Detect which cell encompasses the target text, then output its (x, y) center coordinate. 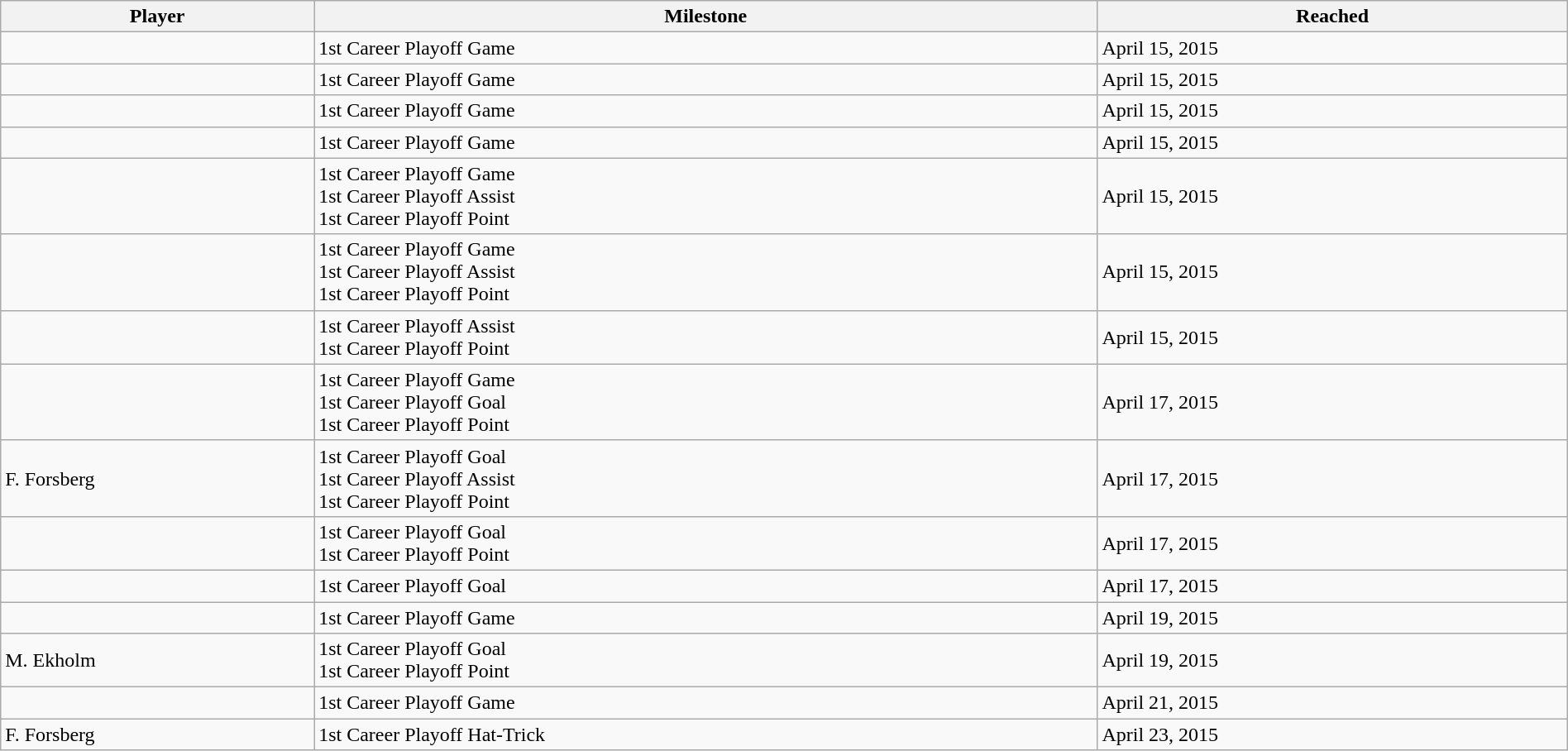
April 23, 2015 (1332, 734)
M. Ekholm (157, 660)
Milestone (706, 17)
April 21, 2015 (1332, 703)
1st Career Playoff Hat-Trick (706, 734)
1st Career Playoff Game1st Career Playoff Goal1st Career Playoff Point (706, 402)
Player (157, 17)
1st Career Playoff Goal1st Career Playoff Assist1st Career Playoff Point (706, 478)
1st Career Playoff Goal (706, 586)
Reached (1332, 17)
1st Career Playoff Assist1st Career Playoff Point (706, 337)
